Locate the cell with the specified text and output its (x, y) center coordinate. 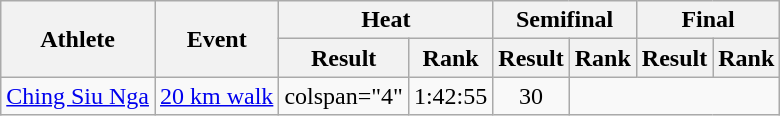
Event (216, 39)
Semifinal (565, 20)
Final (708, 20)
Athlete (78, 39)
30 (531, 96)
1:42:55 (450, 96)
Ching Siu Nga (78, 96)
colspan="4" (344, 96)
Heat (386, 20)
20 km walk (216, 96)
